Capture the cell that displays the provided text and extract its (X, Y) central coordinate. 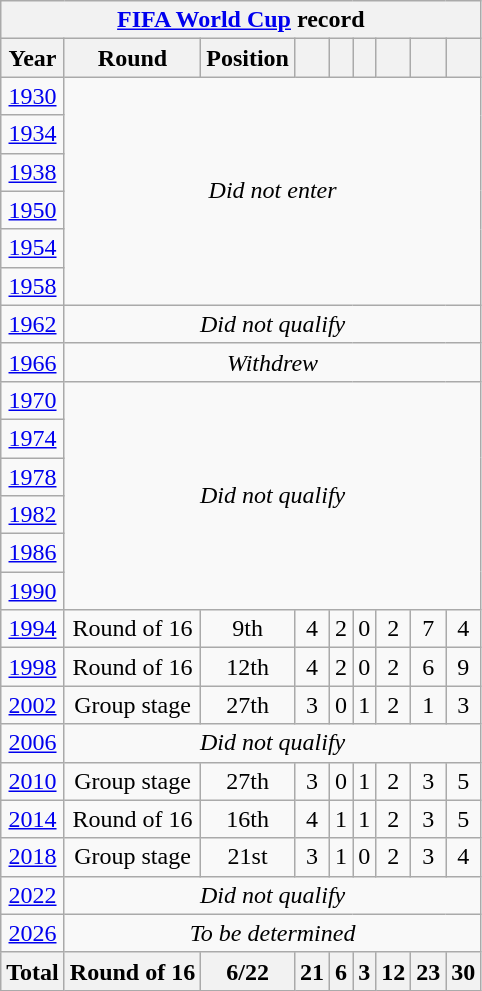
21 (312, 971)
2010 (33, 781)
To be determined (272, 933)
12th (248, 667)
1978 (33, 477)
1974 (33, 438)
23 (428, 971)
2022 (33, 895)
1990 (33, 591)
1930 (33, 96)
Position (248, 58)
1986 (33, 553)
21st (248, 857)
1970 (33, 400)
1994 (33, 629)
Year (33, 58)
FIFA World Cup record (241, 20)
1958 (33, 286)
2014 (33, 819)
2018 (33, 857)
30 (464, 971)
2026 (33, 933)
1938 (33, 172)
1982 (33, 515)
1962 (33, 324)
1998 (33, 667)
16th (248, 819)
9th (248, 629)
Total (33, 971)
Round (132, 58)
1966 (33, 362)
Did not enter (272, 191)
12 (394, 971)
6/22 (248, 971)
1934 (33, 134)
2002 (33, 705)
1950 (33, 210)
2006 (33, 743)
1954 (33, 248)
Withdrew (272, 362)
9 (464, 667)
7 (428, 629)
